Return the (x, y) coordinate for the center point of the cell that contains the specified text.  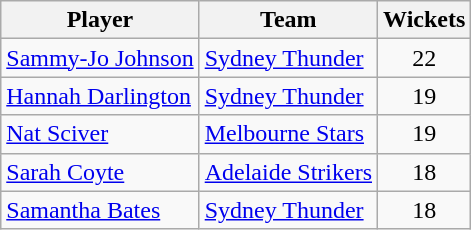
22 (424, 58)
Sarah Coyte (100, 172)
Nat Sciver (100, 134)
Team (288, 20)
Adelaide Strikers (288, 172)
Wickets (424, 20)
Samantha Bates (100, 210)
Player (100, 20)
Melbourne Stars (288, 134)
Hannah Darlington (100, 96)
Sammy-Jo Johnson (100, 58)
